Locate the cell with the specified text and output its (x, y) center coordinate. 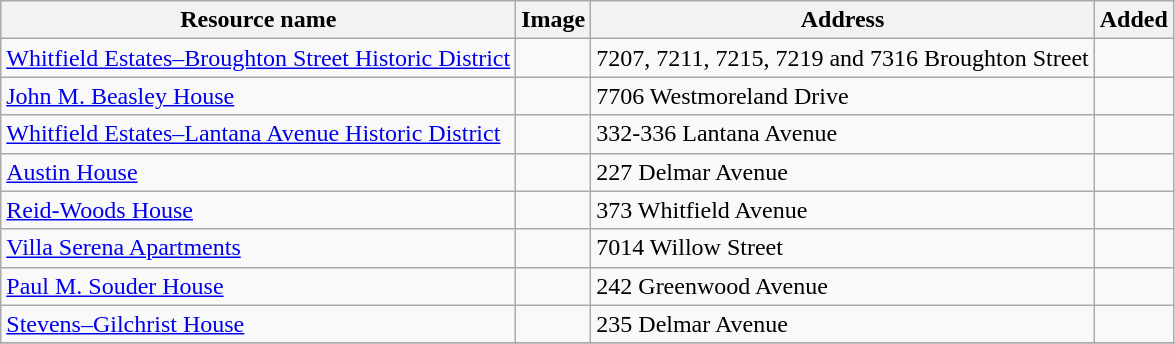
Added (1134, 20)
Austin House (258, 172)
Stevens–Gilchrist House (258, 324)
332-336 Lantana Avenue (842, 134)
7014 Willow Street (842, 248)
7207, 7211, 7215, 7219 and 7316 Broughton Street (842, 58)
242 Greenwood Avenue (842, 286)
Villa Serena Apartments (258, 248)
John M. Beasley House (258, 96)
Reid-Woods House (258, 210)
Image (554, 20)
373 Whitfield Avenue (842, 210)
Whitfield Estates–Broughton Street Historic District (258, 58)
Whitfield Estates–Lantana Avenue Historic District (258, 134)
235 Delmar Avenue (842, 324)
227 Delmar Avenue (842, 172)
Address (842, 20)
Resource name (258, 20)
Paul M. Souder House (258, 286)
7706 Westmoreland Drive (842, 96)
